Provide the (x, y) coordinate of the cell's center where the given text is located.  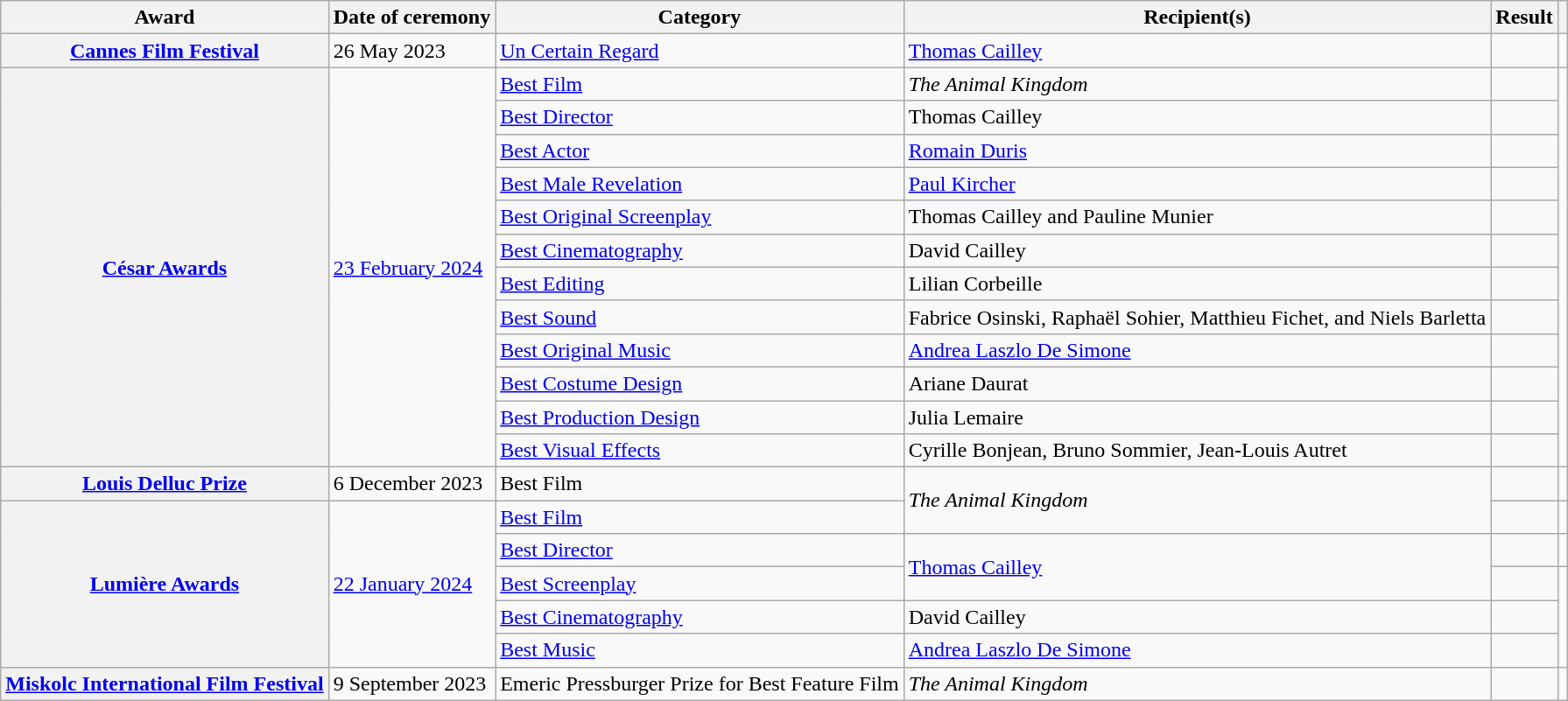
Paul Kircher (1198, 184)
Julia Lemaire (1198, 417)
Louis Delluc Prize (165, 484)
Best Original Screenplay (700, 217)
9 September 2023 (411, 683)
Result (1524, 18)
22 January 2024 (411, 584)
23 February 2024 (411, 268)
Best Music (700, 650)
Best Editing (700, 284)
Romain Duris (1198, 151)
Best Screenplay (700, 584)
26 May 2023 (411, 51)
Best Visual Effects (700, 451)
Award (165, 18)
Fabrice Osinski, Raphaël Sohier, Matthieu Fichet, and Niels Barletta (1198, 317)
Best Actor (700, 151)
Miskolc International Film Festival (165, 683)
Best Male Revelation (700, 184)
Ariane Daurat (1198, 383)
Emeric Pressburger Prize for Best Feature Film (700, 683)
Un Certain Regard (700, 51)
Lumière Awards (165, 584)
Date of ceremony (411, 18)
Best Sound (700, 317)
Cannes Film Festival (165, 51)
Category (700, 18)
6 December 2023 (411, 484)
Best Original Music (700, 350)
César Awards (165, 268)
Lilian Corbeille (1198, 284)
Best Production Design (700, 417)
Best Costume Design (700, 383)
Thomas Cailley and Pauline Munier (1198, 217)
Cyrille Bonjean, Bruno Sommier, Jean-Louis Autret (1198, 451)
Recipient(s) (1198, 18)
